Find where the given text appears and provide that cell's center as (x, y) coordinate. 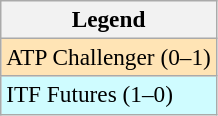
ITF Futures (1–0) (108, 95)
ATP Challenger (0–1) (108, 57)
Legend (108, 19)
